Determine the (x, y) coordinate at the center of the cell enclosing the given text.  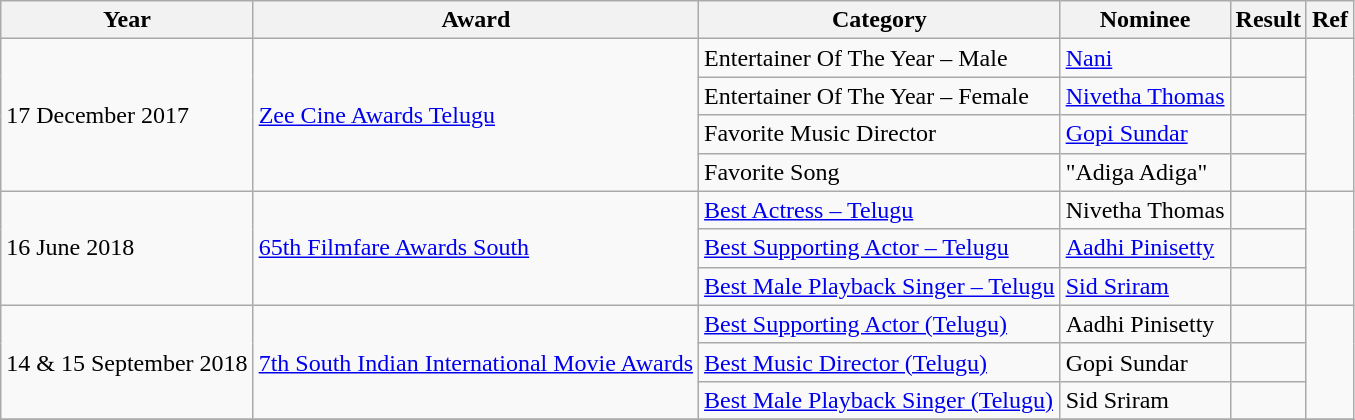
7th South Indian International Movie Awards (476, 362)
Entertainer Of The Year – Male (880, 58)
65th Filmfare Awards South (476, 248)
Entertainer Of The Year – Female (880, 96)
Best Actress – Telugu (880, 210)
Category (880, 20)
Best Supporting Actor – Telugu (880, 248)
Favorite Music Director (880, 134)
16 June 2018 (127, 248)
Best Male Playback Singer (Telugu) (880, 400)
17 December 2017 (127, 115)
Ref (1330, 20)
"Adiga Adiga" (1145, 172)
Favorite Song (880, 172)
14 & 15 September 2018 (127, 362)
Result (1268, 20)
Zee Cine Awards Telugu (476, 115)
Best Male Playback Singer – Telugu (880, 286)
Best Supporting Actor (Telugu) (880, 324)
Nani (1145, 58)
Award (476, 20)
Nominee (1145, 20)
Best Music Director (Telugu) (880, 362)
Year (127, 20)
